Provide the (x, y) coordinate of the cell's center where the given text is located.  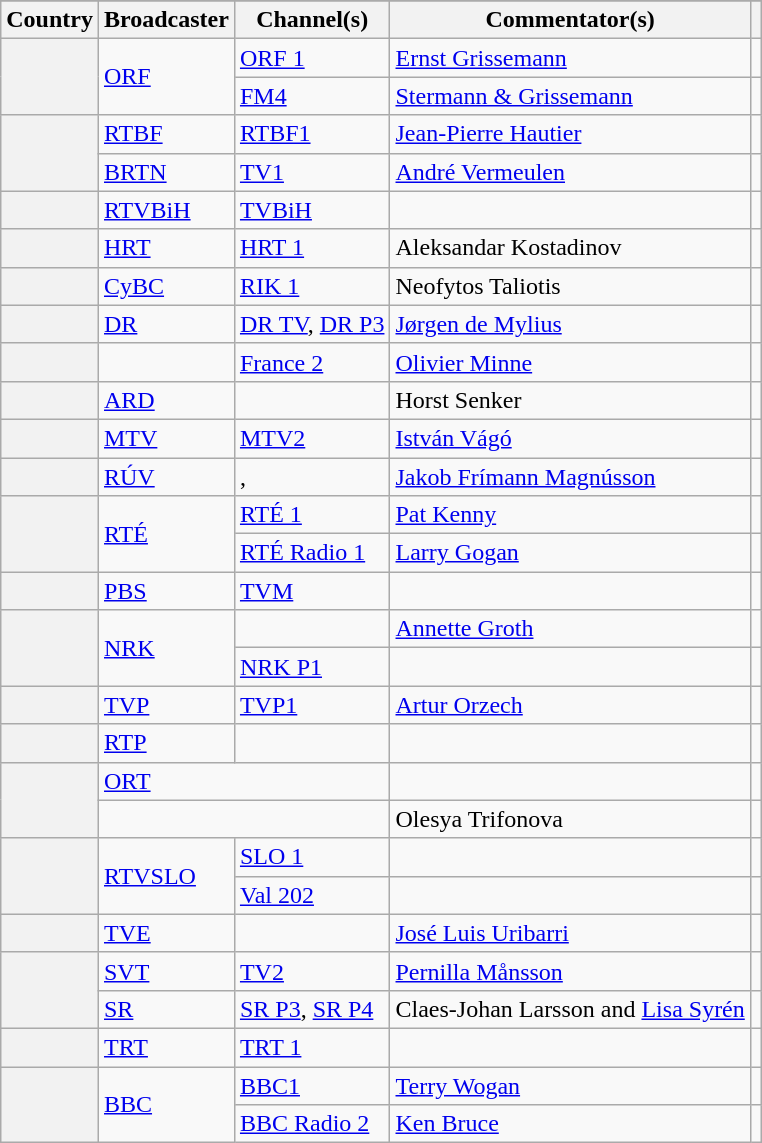
, (312, 477)
RIK 1 (312, 286)
RÚV (166, 477)
TRT 1 (312, 1047)
Larry Gogan (570, 553)
André Vermeulen (570, 172)
Stermann & Grissemann (570, 96)
ORF (166, 77)
CyBC (166, 286)
RTÉ Radio 1 (312, 553)
BBC Radio 2 (312, 1124)
TVM (312, 591)
PBS (166, 591)
TVP1 (312, 705)
István Vágó (570, 438)
Pernilla Månsson (570, 971)
Artur Orzech (570, 705)
NRK (166, 648)
TV1 (312, 172)
Olivier Minne (570, 362)
TRT (166, 1047)
Commentator(s) (570, 20)
BBC1 (312, 1085)
Channel(s) (312, 20)
MTV (166, 438)
Neofytos Taliotis (570, 286)
BRTN (166, 172)
RTVSLO (166, 876)
ORT (244, 781)
Jakob Frímann Magnússon (570, 477)
RTP (166, 743)
BBC (166, 1104)
RTÉ (166, 534)
TVP (166, 705)
SR (166, 1009)
FM4 (312, 96)
Jørgen de Mylius (570, 324)
SR P3, SR P4 (312, 1009)
RTBF1 (312, 134)
Jean-Pierre Hautier (570, 134)
José Luis Uribarri (570, 933)
Val 202 (312, 895)
TVBiH (312, 210)
DR (166, 324)
ORF 1 (312, 58)
Aleksandar Kostadinov (570, 248)
HRT (166, 248)
DR TV, DR P3 (312, 324)
SLO 1 (312, 857)
RTVBiH (166, 210)
Olesya Trifonova (570, 819)
Terry Wogan (570, 1085)
Ken Bruce (570, 1124)
Claes-Johan Larsson and Lisa Syrén (570, 1009)
France 2 (312, 362)
TV2 (312, 971)
Ernst Grissemann (570, 58)
RTBF (166, 134)
ARD (166, 400)
MTV2 (312, 438)
Pat Kenny (570, 515)
Horst Senker (570, 400)
Broadcaster (166, 20)
HRT 1 (312, 248)
Annette Groth (570, 629)
TVE (166, 933)
Country (50, 20)
RTÉ 1 (312, 515)
SVT (166, 971)
NRK P1 (312, 667)
